Identify which cell holds the provided text, then report its [X, Y] central coordinate. 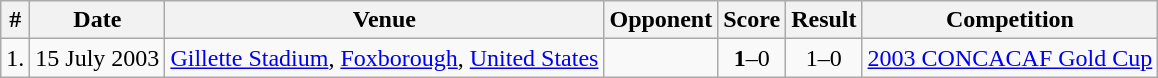
Score [752, 20]
Gillette Stadium, Foxborough, United States [384, 58]
Competition [1010, 20]
Opponent [661, 20]
Date [98, 20]
Result [824, 20]
Venue [384, 20]
15 July 2003 [98, 58]
# [16, 20]
1. [16, 58]
2003 CONCACAF Gold Cup [1010, 58]
